Identify which cell holds the provided text, then report its [X, Y] central coordinate. 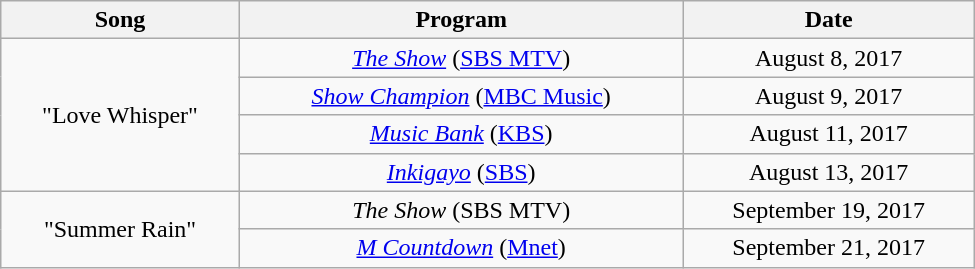
Show Champion (MBC Music) [461, 96]
August 8, 2017 [828, 58]
Music Bank (KBS) [461, 134]
September 21, 2017 [828, 248]
Program [461, 20]
Date [828, 20]
Inkigayo (SBS) [461, 172]
August 9, 2017 [828, 96]
Song [120, 20]
"Love Whisper" [120, 115]
M Countdown (Mnet) [461, 248]
"Summer Rain" [120, 229]
August 11, 2017 [828, 134]
August 13, 2017 [828, 172]
September 19, 2017 [828, 210]
